Return [x, y] of the center of cell containing provided text 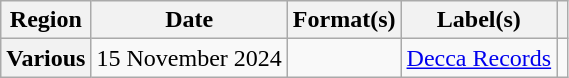
Date [189, 20]
Decca Records [479, 58]
Label(s) [479, 20]
Format(s) [344, 20]
15 November 2024 [189, 58]
Region [46, 20]
Various [46, 58]
